Determine the [x, y] coordinate at the center of the cell enclosing the given text.  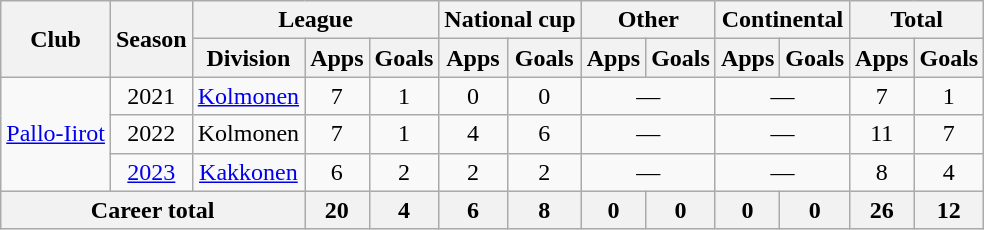
National cup [510, 20]
Other [648, 20]
12 [949, 210]
2022 [151, 134]
2021 [151, 96]
Total [917, 20]
Season [151, 39]
Career total [153, 210]
2023 [151, 172]
Continental [782, 20]
26 [882, 210]
Pallo-Iirot [56, 134]
Kakkonen [248, 172]
Club [56, 39]
20 [337, 210]
11 [882, 134]
League [316, 20]
Division [248, 58]
